Find where the given text appears and provide that cell's center as (x, y) coordinate. 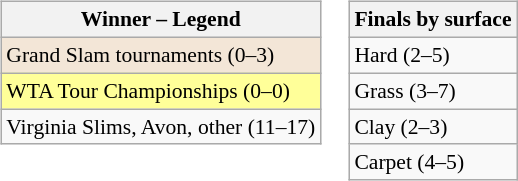
Winner – Legend (160, 20)
Carpet (4–5) (432, 162)
Virginia Slims, Avon, other (11–17) (160, 127)
WTA Tour Championships (0–0) (160, 91)
Grand Slam tournaments (0–3) (160, 55)
Hard (2–5) (432, 55)
Grass (3–7) (432, 91)
Finals by surface (432, 20)
Clay (2–3) (432, 127)
